Return [x, y] of the center of cell containing provided text 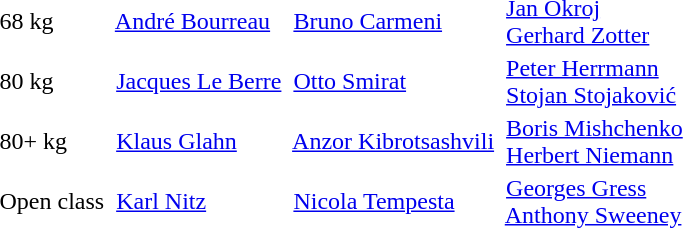
Jacques Le Berre [196, 82]
Klaus Glahn [196, 142]
Otto Smirat [391, 82]
Anzor Kibrotsashvili [391, 142]
